Output the [x, y] coordinate of the center of the cell containing the given text.  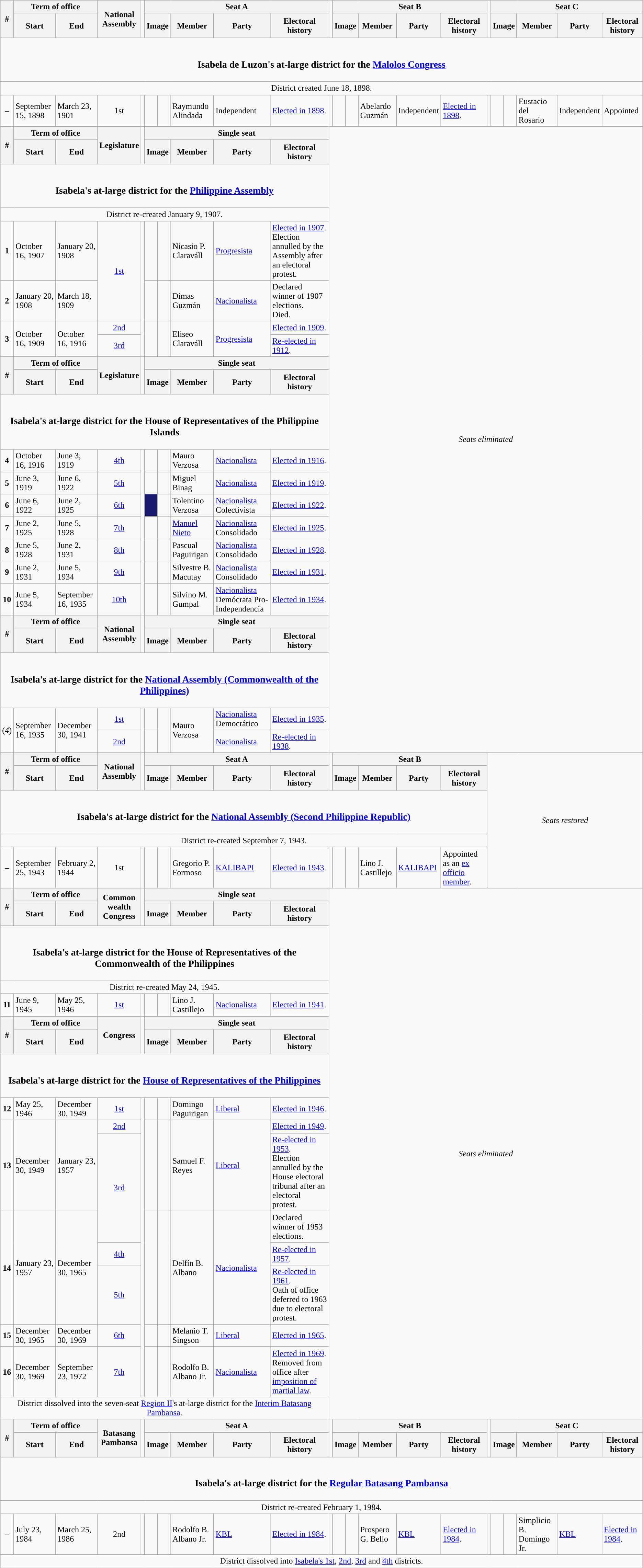
3 [7, 339]
Declared winner of 1953 elections. [300, 1227]
March 25, 1986 [77, 1534]
CommonwealthCongress [120, 907]
Isabela's at-large district for the National Assembly (Commonwealth of the Philippines) [165, 680]
6 [7, 505]
District re-created May 24, 1945. [165, 987]
Elected in 1935. [300, 719]
7 [7, 527]
(4) [7, 730]
Re-elected in 1953.Election annulled by the House electoral tribunal after an electoral protest. [300, 1172]
Elected in 1949. [300, 1126]
10 [7, 599]
Elected in 1909. [300, 328]
Miguel Binag [192, 483]
September 23, 1972 [77, 1372]
December 30, 1941 [77, 730]
Elected in 1922. [300, 505]
Delfín B. Albano [192, 1268]
Elected in 1916. [300, 461]
June 9, 1945 [35, 1005]
13 [7, 1165]
Elected in 1941. [300, 1005]
District dissolved into Isabela's 1st, 2nd, 3rd and 4th districts. [321, 1561]
District re-created January 9, 1907. [165, 214]
District re-created September 7, 1943. [244, 840]
October 16, 1909 [35, 339]
8 [7, 550]
Elected in 1931. [300, 572]
11 [7, 1005]
February 2, 1944 [77, 867]
4 [7, 461]
Re-elected in 1961.Oath of office deferred to 1963 due to electoral protest. [300, 1294]
Dimas Guzmán [192, 301]
Isabela's at-large district for the Regular Batasang Pambansa [321, 1479]
Silvestre B. Macutay [192, 572]
District re-created February 1, 1984. [321, 1507]
Congress [120, 1035]
NacionalistaColectivista [242, 505]
10th [120, 599]
Declared winner of 1907 elections.Died. [300, 301]
Gregorio P. Formoso [192, 867]
October 16, 1907 [35, 251]
Appointed as an ex officio member. [464, 867]
8th [120, 550]
District dissolved into the seven-seat Region II's at-large district for the Interim Batasang Pambansa. [165, 1408]
9 [7, 572]
Tolentino Verzosa [192, 505]
District created June 18, 1898. [321, 88]
BatasangPambansa [120, 1438]
NacionalistaDemocrático [242, 719]
Re-elected in 1938. [300, 742]
Eustacio del Rosario [537, 111]
Elected in 1934. [300, 599]
Elected in 1969.Removed from office after imposition of martial law. [300, 1372]
1 [7, 251]
Manuel Nieto [192, 527]
9th [120, 572]
Isabela's at-large district for the House of Representatives of the Commonwealth of the Philippines [165, 953]
Elected in 1965. [300, 1336]
Elected in 1928. [300, 550]
14 [7, 1268]
Re-elected in 1912. [300, 345]
Isabela's at-large district for the House of Representatives of the Philippines [165, 1076]
16 [7, 1372]
July 23, 1984 [35, 1534]
Pascual Paguirigan [192, 550]
Melanio T. Singson [192, 1336]
March 23, 1901 [77, 111]
Abelardo Guzmán [377, 111]
Raymundo Alindada [192, 111]
Isabela de Luzon's at-large district for the Malolos Congress [321, 60]
Nicasio P. Claraváll [192, 251]
Eliseo Claraváll [192, 339]
September 25, 1943 [35, 867]
Elected in 1907.Election annulled by the Assembly after an electoral protest. [300, 251]
Elected in 1946. [300, 1109]
5 [7, 483]
Elected in 1919. [300, 483]
September 15, 1898 [35, 111]
Re-elected in 1957. [300, 1254]
12 [7, 1109]
Domingo Paguirigan [192, 1109]
Isabela's at-large district for the House of Representatives of the Philippine Islands [165, 422]
Samuel F. Reyes [192, 1165]
Elected in 1925. [300, 527]
Isabela's at-large district for the Philippine Assembly [165, 186]
Isabela's at-large district for the National Assembly (Second Philippine Republic) [244, 812]
Elected in 1943. [300, 867]
Prospero G. Bello [377, 1534]
Silvino M. Gumpal [192, 599]
Simplicio B. Domingo Jr. [537, 1534]
2 [7, 301]
Seats restored [565, 820]
NacionalistaDemócrata Pro-Independencia [242, 599]
15 [7, 1336]
Appointed [622, 111]
March 18, 1909 [77, 301]
